Output the [x, y] coordinate of the center of the cell containing the given text.  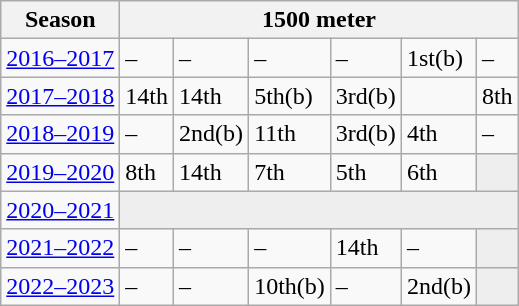
2018–2019 [60, 134]
5th [366, 172]
2021–2022 [60, 248]
2019–2020 [60, 172]
1st(b) [438, 58]
2022–2023 [60, 286]
10th(b) [290, 286]
11th [290, 134]
2016–2017 [60, 58]
5th(b) [290, 96]
Season [60, 20]
6th [438, 172]
7th [290, 172]
4th [438, 134]
2017–2018 [60, 96]
1500 meter [319, 20]
2020–2021 [60, 210]
